Detect which cell encompasses the target text, then output its (X, Y) center coordinate. 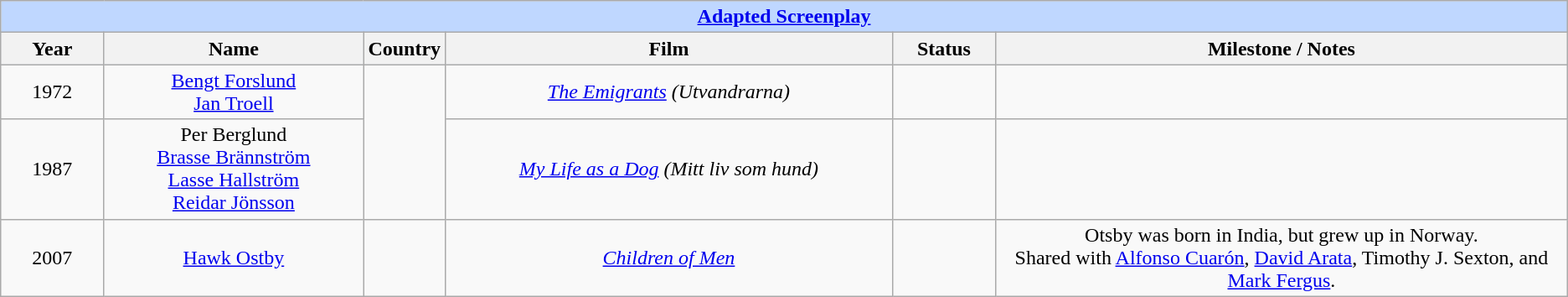
Adapted Screenplay (784, 17)
Status (943, 49)
My Life as a Dog (Mitt liv som hund) (669, 169)
2007 (52, 258)
Year (52, 49)
Bengt ForslundJan Troell (234, 92)
Film (669, 49)
The Emigrants (Utvandrarna) (669, 92)
Country (405, 49)
1972 (52, 92)
Per BerglundBrasse BrännströmLasse HallströmReidar Jönsson (234, 169)
Milestone / Notes (1282, 49)
Children of Men (669, 258)
Hawk Ostby (234, 258)
1987 (52, 169)
Otsby was born in India, but grew up in Norway.Shared with Alfonso Cuarón, David Arata, Timothy J. Sexton, and Mark Fergus. (1282, 258)
Name (234, 49)
